Capture the cell that displays the provided text and extract its [X, Y] central coordinate. 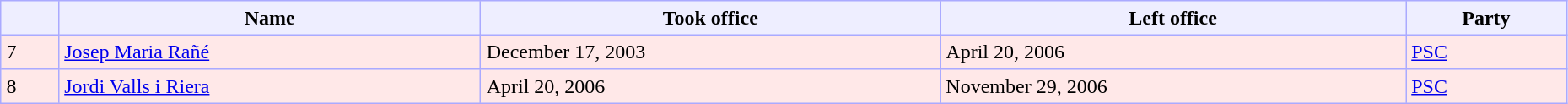
Took office [710, 18]
Party [1486, 18]
December 17, 2003 [710, 52]
8 [30, 86]
Josep Maria Rañé [269, 52]
Left office [1173, 18]
7 [30, 52]
November 29, 2006 [1173, 86]
Name [269, 18]
Jordi Valls i Riera [269, 86]
